Provide the (X, Y) coordinate of the cell's center where the given text is located.  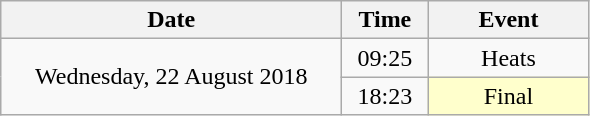
Final (508, 96)
18:23 (385, 96)
Time (385, 20)
09:25 (385, 58)
Event (508, 20)
Heats (508, 58)
Wednesday, 22 August 2018 (172, 77)
Date (172, 20)
